For the text-containing cell, return its midpoint in [x, y] coordinate format. 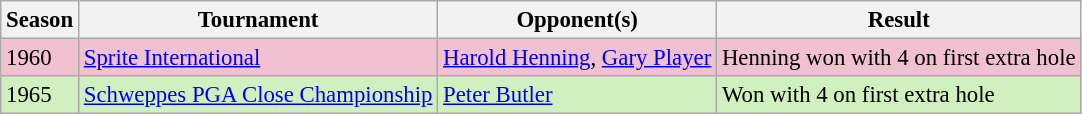
Season [40, 20]
Peter Butler [578, 95]
Henning won with 4 on first extra hole [899, 58]
Opponent(s) [578, 20]
Result [899, 20]
Harold Henning, Gary Player [578, 58]
Tournament [258, 20]
1965 [40, 95]
Schweppes PGA Close Championship [258, 95]
1960 [40, 58]
Won with 4 on first extra hole [899, 95]
Sprite International [258, 58]
